Pinpoint the cell where the given text exists, returning its (x, y) midpoint coordinate. 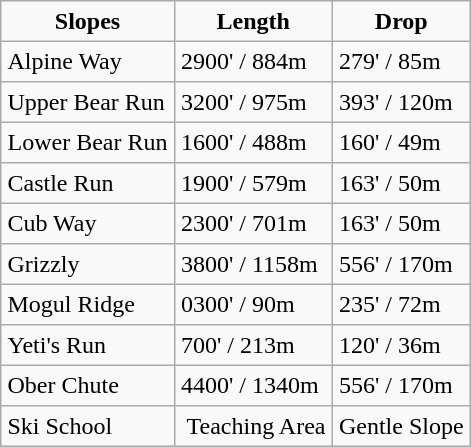
120' / 36m (401, 345)
1900' / 579m (253, 183)
Castle Run (88, 183)
2900' / 884m (253, 61)
3200' / 975m (253, 102)
Slopes (88, 21)
2300' / 701m (253, 223)
Yeti's Run (88, 345)
Grizzly (88, 264)
3800' / 1158m (253, 264)
Drop (401, 21)
1600' / 488m (253, 142)
4400' / 1340m (253, 385)
Teaching Area (253, 426)
Alpine Way (88, 61)
393' / 120m (401, 102)
Lower Bear Run (88, 142)
700' / 213m (253, 345)
160' / 49m (401, 142)
Ober Chute (88, 385)
Cub Way (88, 223)
0300' / 90m (253, 304)
235' / 72m (401, 304)
Gentle Slope (401, 426)
Mogul Ridge (88, 304)
279' / 85m (401, 61)
Length (253, 21)
Ski School (88, 426)
Upper Bear Run (88, 102)
